From the cell containing the given text, extract its center point as [x, y] coordinate. 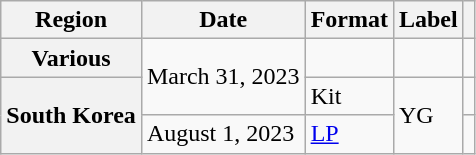
August 1, 2023 [223, 134]
YG [428, 115]
LP [349, 134]
Format [349, 20]
Label [428, 20]
Various [72, 58]
Date [223, 20]
Kit [349, 96]
South Korea [72, 115]
Region [72, 20]
March 31, 2023 [223, 77]
